Find where the given text appears and provide that cell's center as [x, y] coordinate. 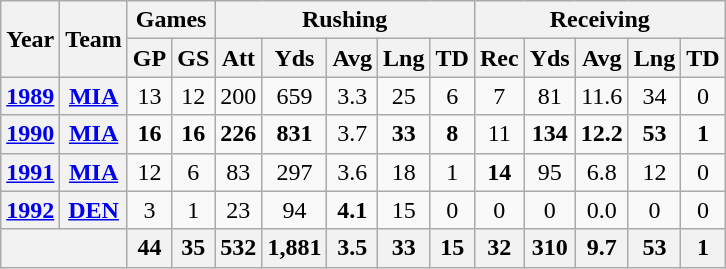
659 [294, 96]
310 [550, 248]
3.6 [352, 172]
13 [149, 96]
3.5 [352, 248]
DEN [94, 210]
23 [238, 210]
GP [149, 58]
0.0 [602, 210]
3.3 [352, 96]
8 [452, 134]
35 [194, 248]
81 [550, 96]
95 [550, 172]
Rec [499, 58]
6.8 [602, 172]
GS [194, 58]
25 [404, 96]
226 [238, 134]
3.7 [352, 134]
7 [499, 96]
1992 [30, 210]
532 [238, 248]
Team [94, 39]
9.7 [602, 248]
Rushing [345, 20]
94 [294, 210]
200 [238, 96]
Games [170, 20]
83 [238, 172]
32 [499, 248]
14 [499, 172]
Att [238, 58]
18 [404, 172]
34 [654, 96]
1990 [30, 134]
831 [294, 134]
11 [499, 134]
3 [149, 210]
Receiving [600, 20]
11.6 [602, 96]
1989 [30, 96]
Year [30, 39]
1,881 [294, 248]
134 [550, 134]
1991 [30, 172]
12.2 [602, 134]
4.1 [352, 210]
44 [149, 248]
297 [294, 172]
